Determine the (x, y) coordinate at the center of the cell enclosing the given text.  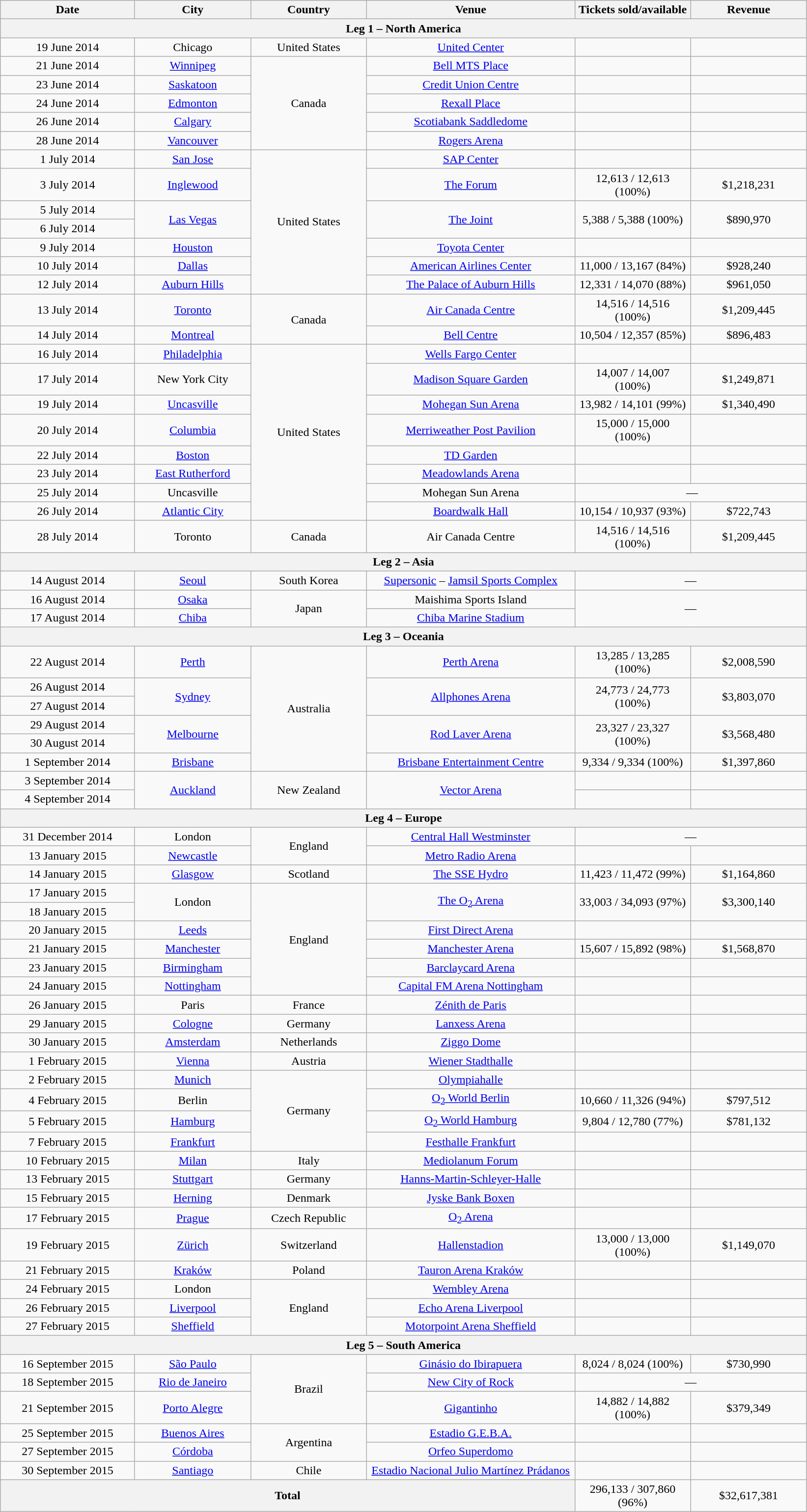
Buenos Aires (193, 1433)
Argentina (308, 1442)
Country (308, 10)
Denmark (308, 1198)
Chile (308, 1470)
Australia (308, 709)
4 February 2015 (68, 1100)
18 September 2015 (68, 1382)
Tauron Arena Kraków (471, 1270)
$896,483 (749, 335)
6 July 2014 (68, 228)
25 September 2015 (68, 1433)
5 July 2014 (68, 210)
$3,300,140 (749, 902)
30 August 2014 (68, 743)
28 June 2014 (68, 140)
23 July 2014 (68, 474)
New City of Rock (471, 1382)
$379,349 (749, 1408)
15 February 2015 (68, 1198)
$1,249,871 (749, 379)
Brisbane Entertainment Centre (471, 762)
Inglewood (193, 185)
Poland (308, 1270)
3 September 2014 (68, 781)
2 February 2015 (68, 1080)
19 February 2015 (68, 1245)
$722,743 (749, 511)
Houston (193, 247)
Switzerland (308, 1245)
Rio de Janeiro (193, 1382)
Metro Radio Arena (471, 855)
17 July 2014 (68, 379)
São Paulo (193, 1364)
Córdoba (193, 1452)
Newcastle (193, 855)
296,133 / 307,860 (96%) (633, 1495)
19 July 2014 (68, 405)
Seoul (193, 580)
Amsterdam (193, 1042)
The Palace of Auburn Hills (471, 285)
$781,132 (749, 1121)
11,000 / 13,167 (84%) (633, 266)
1 September 2014 (68, 762)
Zénith de Paris (471, 1005)
$3,803,070 (749, 697)
Zürich (193, 1245)
Toyota Center (471, 247)
22 July 2014 (68, 455)
Chicago (193, 47)
Columbia (193, 430)
Edmonton (193, 103)
Auburn Hills (193, 285)
5,388 / 5,388 (100%) (633, 219)
Rogers Arena (471, 140)
Gigantinho (471, 1408)
27 September 2015 (68, 1452)
10 February 2015 (68, 1161)
29 August 2014 (68, 725)
Leg 3 – Oceania (404, 637)
Montreal (193, 335)
Leg 4 – Europe (404, 818)
Atlantic City (193, 511)
16 August 2014 (68, 599)
Bell MTS Place (471, 66)
Osaka (193, 599)
Prague (193, 1218)
Rexall Place (471, 103)
7 February 2015 (68, 1142)
Mediolanum Forum (471, 1161)
New York City (193, 379)
Vienna (193, 1061)
26 February 2015 (68, 1308)
17 August 2014 (68, 618)
31 December 2014 (68, 837)
Japan (308, 609)
Manchester (193, 949)
14,882 / 14,882 (100%) (633, 1408)
Leg 5 – South America (404, 1345)
Wembley Arena (471, 1289)
Hanns-Martin-Schleyer-Halle (471, 1179)
The SSE Hydro (471, 874)
13 February 2015 (68, 1179)
SAP Center (471, 159)
Czech Republic (308, 1218)
Central Hall Westminster (471, 837)
Boardwalk Hall (471, 511)
Credit Union Centre (471, 84)
The Joint (471, 219)
$3,568,480 (749, 734)
11,423 / 11,472 (99%) (633, 874)
Melbourne (193, 734)
24,773 / 24,773 (100%) (633, 697)
Perth (193, 662)
24 June 2014 (68, 103)
Madison Square Garden (471, 379)
Hallenstadion (471, 1245)
Hamburg (193, 1121)
20 July 2014 (68, 430)
25 July 2014 (68, 492)
16 September 2015 (68, 1364)
Saskatoon (193, 84)
15,607 / 15,892 (98%) (633, 949)
Ginásio do Ibirapuera (471, 1364)
Festhalle Frankfurt (471, 1142)
30 January 2015 (68, 1042)
Capital FM Arena Nottingham (471, 986)
Liverpool (193, 1308)
Frankfurt (193, 1142)
Manchester Arena (471, 949)
Glasgow (193, 874)
Winnipeg (193, 66)
$797,512 (749, 1100)
Scotland (308, 874)
Leeds (193, 930)
14,007 / 14,007 (100%) (633, 379)
26 August 2014 (68, 687)
O2 World Berlin (471, 1100)
10,154 / 10,937 (93%) (633, 511)
10 July 2014 (68, 266)
Chiba (193, 618)
$2,008,590 (749, 662)
3 July 2014 (68, 185)
$961,050 (749, 285)
29 January 2015 (68, 1024)
Netherlands (308, 1042)
15,000 / 15,000 (100%) (633, 430)
27 August 2014 (68, 706)
27 February 2015 (68, 1326)
Ziggo Dome (471, 1042)
18 January 2015 (68, 912)
First Direct Arena (471, 930)
Italy (308, 1161)
Bell Centre (471, 335)
Herning (193, 1198)
Maishima Sports Island (471, 599)
26 June 2014 (68, 122)
10,504 / 12,357 (85%) (633, 335)
23,327 / 23,327 (100%) (633, 734)
1 July 2014 (68, 159)
$928,240 (749, 266)
12,331 / 14,070 (88%) (633, 285)
Merriweather Post Pavilion (471, 430)
21 June 2014 (68, 66)
13,285 / 13,285 (100%) (633, 662)
19 June 2014 (68, 47)
Birmingham (193, 968)
14 July 2014 (68, 335)
Date (68, 10)
21 January 2015 (68, 949)
Jyske Bank Boxen (471, 1198)
$730,990 (749, 1364)
$1,340,490 (749, 405)
Estadio Nacional Julio Martínez Prádanos (471, 1470)
City (193, 10)
24 January 2015 (68, 986)
O2 World Hamburg (471, 1121)
Supersonic – Jamsil Sports Complex (471, 580)
Leg 1 – North America (404, 28)
26 January 2015 (68, 1005)
France (308, 1005)
$890,970 (749, 219)
5 February 2015 (68, 1121)
The Forum (471, 185)
Olympiahalle (471, 1080)
21 September 2015 (68, 1408)
Philadelphia (193, 354)
9,804 / 12,780 (77%) (633, 1121)
$32,617,381 (749, 1495)
Porto Alegre (193, 1408)
Vector Arena (471, 790)
14 August 2014 (68, 580)
$1,218,231 (749, 185)
28 July 2014 (68, 536)
Boston (193, 455)
Revenue (749, 10)
13 January 2015 (68, 855)
8,024 / 8,024 (100%) (633, 1364)
Lanxess Arena (471, 1024)
$1,397,860 (749, 762)
26 July 2014 (68, 511)
Calgary (193, 122)
Leg 2 – Asia (404, 562)
22 August 2014 (68, 662)
Chiba Marine Stadium (471, 618)
Scotiabank Saddledome (471, 122)
Total (288, 1495)
33,003 / 34,093 (97%) (633, 902)
12 July 2014 (68, 285)
23 June 2014 (68, 84)
Barclaycard Arena (471, 968)
Auckland (193, 790)
24 February 2015 (68, 1289)
17 February 2015 (68, 1218)
Tickets sold/available (633, 10)
Perth Arena (471, 662)
Sydney (193, 697)
$1,568,870 (749, 949)
TD Garden (471, 455)
Estadio G.E.B.A. (471, 1433)
4 September 2014 (68, 799)
Brazil (308, 1389)
14 January 2015 (68, 874)
Brisbane (193, 762)
16 July 2014 (68, 354)
East Rutherford (193, 474)
$1,164,860 (749, 874)
13,000 / 13,000 (100%) (633, 1245)
23 January 2015 (68, 968)
13,982 / 14,101 (99%) (633, 405)
New Zealand (308, 790)
Motorpoint Arena Sheffield (471, 1326)
Santiago (193, 1470)
Kraków (193, 1270)
Las Vegas (193, 219)
10,660 / 11,326 (94%) (633, 1100)
The O2 Arena (471, 902)
Austria (308, 1061)
17 January 2015 (68, 892)
Dallas (193, 266)
9 July 2014 (68, 247)
American Airlines Center (471, 266)
San Jose (193, 159)
Meadowlands Arena (471, 474)
Cologne (193, 1024)
Milan (193, 1161)
Orfeo Superdomo (471, 1452)
Berlin (193, 1100)
Venue (471, 10)
20 January 2015 (68, 930)
Munich (193, 1080)
1 February 2015 (68, 1061)
9,334 / 9,334 (100%) (633, 762)
21 February 2015 (68, 1270)
Nottingham (193, 986)
12,613 / 12,613 (100%) (633, 185)
Allphones Arena (471, 697)
Echo Arena Liverpool (471, 1308)
Sheffield (193, 1326)
13 July 2014 (68, 310)
Vancouver (193, 140)
Stuttgart (193, 1179)
O2 Arena (471, 1218)
30 September 2015 (68, 1470)
Rod Laver Arena (471, 734)
Paris (193, 1005)
United Center (471, 47)
$1,149,070 (749, 1245)
Wiener Stadthalle (471, 1061)
Wells Fargo Center (471, 354)
South Korea (308, 580)
